Scan for the cell matching the given text and deliver its [x, y] coordinate at center. 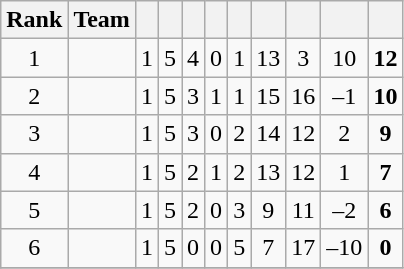
16 [304, 96]
–2 [344, 210]
11 [304, 210]
Team [102, 20]
14 [268, 134]
–10 [344, 248]
15 [268, 96]
Rank [34, 20]
–1 [344, 96]
17 [304, 248]
